Scan for the cell matching the given text and deliver its [X, Y] coordinate at center. 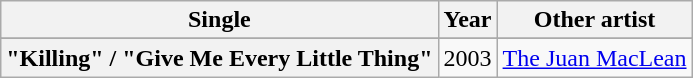
The Juan MacLean [594, 58]
Single [220, 20]
Other artist [594, 20]
2003 [468, 58]
Year [468, 20]
"Killing" / "Give Me Every Little Thing" [220, 58]
